Determine the [X, Y] coordinate at the center of the cell enclosing the given text.  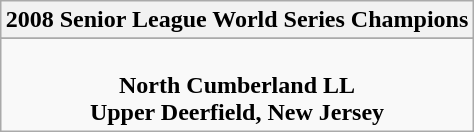
North Cumberland LL Upper Deerfield, New Jersey [237, 85]
2008 Senior League World Series Champions [237, 20]
